Return the [x, y] coordinate for the center point of the cell that contains the specified text.  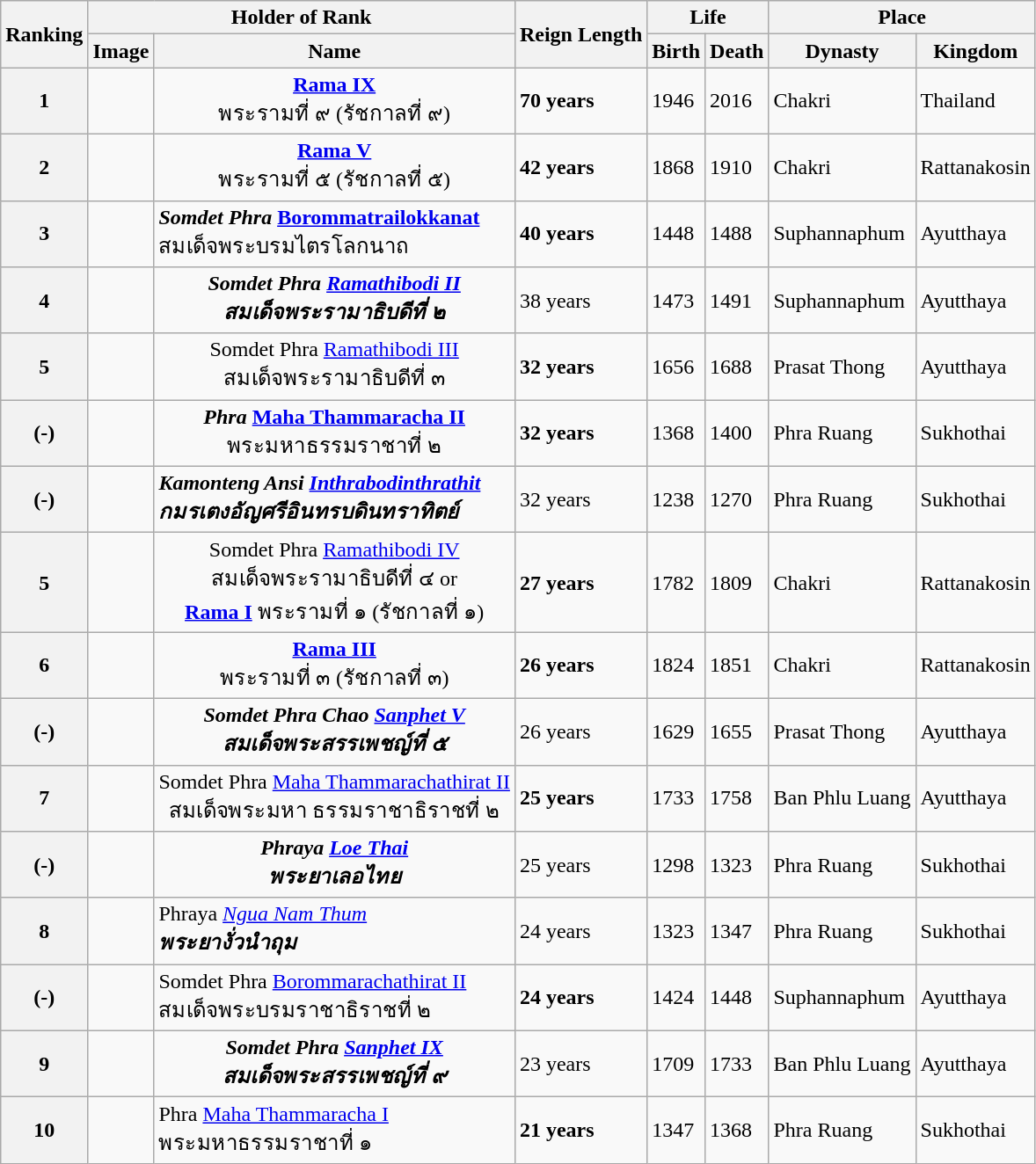
9 [44, 1064]
Image [121, 51]
Phraya Loe Thaiพระยาเลอไทย [334, 865]
2016 [737, 101]
1298 [676, 865]
Reign Length [580, 34]
Phra Maha Thammaracha Iพระมหาธรรมราชาที่ ๑ [334, 1131]
1946 [676, 101]
27 years [580, 582]
Somdet Phra Sanphet IXสมเด็จพระสรรเพชญ์ที่ ๙ [334, 1064]
1824 [676, 666]
10 [44, 1131]
38 years [580, 301]
Holder of Rank [302, 18]
Somdet Phra Borommarachathirat IIสมเด็จพระบรมราชาธิราชที่ ๒ [334, 998]
Somdet Phra Ramathibodi IIIสมเด็จพระรามาธิบดีที่ ๓ [334, 367]
Somdet Phra Ramathibodi IIสมเด็จพระรามาธิบดีที่ ๒ [334, 301]
Dynasty [843, 51]
Life [708, 18]
1688 [737, 367]
8 [44, 931]
Rama Vพระรามที่ ๕ (รัชกาลที่ ๕) [334, 167]
1424 [676, 998]
Somdet Phra Borommatrailokkanatสมเด็จพระบรมไตรโลกนาถ [334, 234]
70 years [580, 101]
1758 [737, 798]
Thailand [975, 101]
2 [44, 167]
1 [44, 101]
Phraya Ngua Nam Thumพระยางั่วนำถุม [334, 931]
1655 [737, 731]
7 [44, 798]
3 [44, 234]
Birth [676, 51]
Place [902, 18]
1488 [737, 234]
Somdet Phra Ramathibodi IVสมเด็จพระรามาธิบดีที่ ๔ orRama I พระรามที่ ๑ (รัชกาลที่ ๑) [334, 582]
1851 [737, 666]
Somdet Phra Chao Sanphet Vสมเด็จพระสรรเพชญ์ที่ ๕ [334, 731]
Rama IIIพระรามที่ ๓ (รัชกาลที่ ๓) [334, 666]
4 [44, 301]
6 [44, 666]
1656 [676, 367]
Kingdom [975, 51]
1400 [737, 433]
1782 [676, 582]
1809 [737, 582]
1709 [676, 1064]
Ranking [44, 34]
Kamonteng Ansi Inthrabodinthrathitกมรเตงอัญศรีอินทรบดินทราทิตย์ [334, 499]
1491 [737, 301]
21 years [580, 1131]
1238 [676, 499]
1473 [676, 301]
1629 [676, 731]
23 years [580, 1064]
42 years [580, 167]
Rama IXพระรามที่ ๙ (รัชกาลที่ ๙) [334, 101]
Name [334, 51]
Phra Maha Thammaracha IIพระมหาธรรมราชาที่ ๒ [334, 433]
Death [737, 51]
1868 [676, 167]
Somdet Phra Maha Thammarachathirat IIสมเด็จพระมหา ธรรมราชาธิราชที่ ๒ [334, 798]
40 years [580, 234]
1270 [737, 499]
1910 [737, 167]
